Output the (X, Y) coordinate of the center of the cell containing the given text.  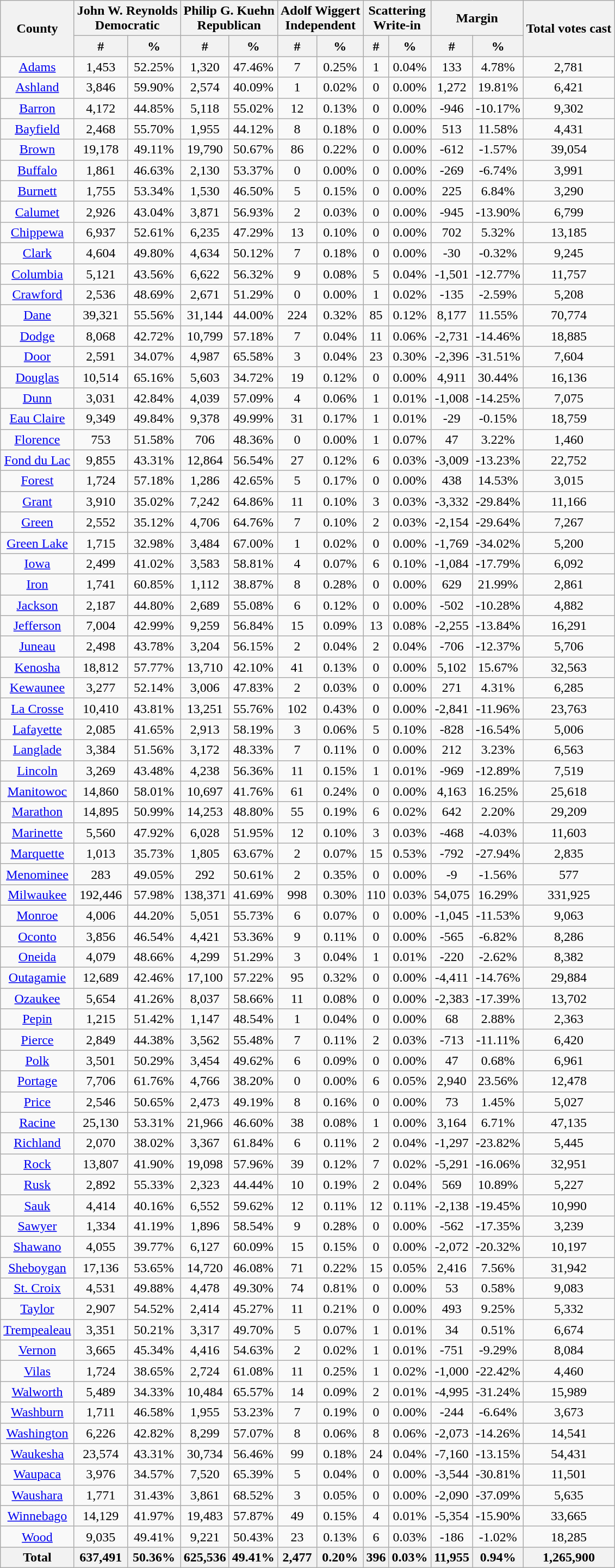
55.48% (253, 1040)
2,574 (204, 88)
46.60% (253, 1123)
396 (376, 1557)
192,446 (101, 895)
-5,291 (451, 1164)
577 (569, 874)
-13.15% (498, 1454)
4,766 (204, 1081)
3,269 (101, 771)
38.65% (154, 1371)
4,531 (101, 1288)
Total (37, 1557)
-2,072 (451, 1247)
12,689 (101, 978)
19 (297, 377)
31,144 (204, 315)
1,112 (204, 584)
Manitowoc (37, 791)
7,520 (204, 1474)
55.08% (253, 605)
Winnebago (37, 1516)
-2,396 (451, 357)
Washington (37, 1433)
-186 (451, 1536)
-706 (451, 647)
4.31% (498, 688)
292 (204, 874)
4,478 (204, 1288)
24 (376, 1454)
Pierce (37, 1040)
3,665 (101, 1350)
0.94% (498, 1557)
Calumet (37, 212)
25,618 (569, 791)
11,757 (569, 274)
5,102 (451, 667)
0.51% (498, 1330)
-1.56% (498, 874)
Iron (37, 584)
4,911 (451, 377)
-0.15% (498, 419)
11.58% (498, 129)
Eau Claire (37, 419)
Shawano (37, 1247)
-14.76% (498, 978)
17,136 (101, 1268)
2,913 (204, 729)
41.90% (154, 1164)
-30.81% (498, 1474)
55.73% (253, 915)
-220 (451, 957)
4,414 (101, 1205)
56.36% (253, 771)
-2,731 (451, 336)
-3,009 (451, 460)
Philip G. KuehnRepublican (229, 18)
6,563 (569, 750)
1,147 (204, 1019)
11.55% (498, 315)
2,835 (569, 853)
-13.23% (498, 460)
-2,255 (451, 626)
19,178 (101, 150)
54,075 (451, 895)
42.10% (253, 667)
38.87% (253, 584)
50.67% (253, 150)
-3,544 (451, 1474)
44.20% (154, 915)
16.29% (498, 895)
54.63% (253, 1350)
6.71% (498, 1123)
3,910 (101, 501)
27 (297, 460)
2,552 (101, 522)
-31.51% (498, 357)
-30 (451, 253)
-2.59% (498, 295)
56.46% (253, 1454)
52.25% (154, 67)
41 (297, 667)
-2,073 (451, 1433)
18,885 (569, 336)
Polk (37, 1061)
3,172 (204, 750)
Burnett (37, 191)
1,334 (101, 1226)
53.23% (253, 1412)
41.65% (154, 729)
Ozaukee (37, 999)
58.81% (253, 563)
4,634 (204, 253)
49.62% (253, 1061)
-612 (451, 150)
-565 (451, 936)
ScatteringWrite-in (397, 18)
706 (204, 439)
47.46% (253, 67)
-29.84% (498, 501)
49.05% (154, 874)
0.35% (340, 874)
Portage (37, 1081)
68 (451, 1019)
47,135 (569, 1123)
9,063 (569, 915)
-4,411 (451, 978)
43.78% (154, 647)
-2,138 (451, 1205)
60.09% (253, 1247)
22,752 (569, 460)
41.97% (154, 1516)
625,536 (204, 1557)
50.43% (253, 1536)
14 (297, 1392)
9.25% (498, 1309)
3,673 (569, 1412)
-34.02% (498, 543)
225 (451, 191)
Trempealeau (37, 1330)
19.81% (498, 88)
6,226 (101, 1433)
Price (37, 1102)
60.85% (154, 584)
54,431 (569, 1454)
59.90% (154, 88)
3,204 (204, 647)
50.36% (154, 1557)
Kewaunee (37, 688)
Bayfield (37, 129)
40.09% (253, 88)
-7,160 (451, 1454)
57.98% (154, 895)
4,163 (451, 791)
49.88% (154, 1288)
7,519 (569, 771)
Waupaca (37, 1474)
1,265,900 (569, 1557)
-244 (451, 1412)
68.52% (253, 1495)
55.56% (154, 315)
44.80% (154, 605)
11,166 (569, 501)
1,320 (204, 67)
46.63% (154, 170)
65.58% (253, 357)
58.19% (253, 729)
6,028 (204, 833)
702 (451, 232)
50.61% (253, 874)
74 (297, 1288)
0.20% (340, 1557)
Vilas (37, 1371)
0.68% (498, 1061)
3,846 (101, 88)
53.31% (154, 1123)
-1,000 (451, 1371)
5,118 (204, 108)
Crawford (37, 295)
14,860 (101, 791)
-14.25% (498, 398)
0.43% (340, 709)
13,702 (569, 999)
2,416 (451, 1268)
1,272 (451, 88)
8,084 (569, 1350)
10,484 (204, 1392)
Wood (37, 1536)
2,849 (101, 1040)
51.56% (154, 750)
283 (101, 874)
-31.24% (498, 1392)
99 (297, 1454)
35.12% (154, 522)
1.45% (498, 1102)
57.07% (253, 1433)
2,130 (204, 170)
Sauk (37, 1205)
3,290 (569, 191)
31.43% (154, 1495)
-6.82% (498, 936)
23,763 (569, 709)
50.12% (253, 253)
55.70% (154, 129)
4,172 (101, 108)
58.01% (154, 791)
10,990 (569, 1205)
10,514 (101, 377)
15,989 (569, 1392)
50.29% (154, 1061)
1,805 (204, 853)
65.39% (253, 1474)
County (37, 28)
49.84% (154, 419)
32,951 (569, 1164)
St. Croix (37, 1288)
16.25% (498, 791)
Waukesha (37, 1454)
49.99% (253, 419)
57.77% (154, 667)
0.81% (340, 1288)
-37.09% (498, 1495)
Adolf WiggertIndependent (320, 18)
6,420 (569, 1040)
Oneida (37, 957)
629 (451, 584)
3,239 (569, 1226)
2,861 (569, 584)
55.02% (253, 108)
14,253 (204, 812)
2,671 (204, 295)
16,291 (569, 626)
513 (451, 129)
9,302 (569, 108)
5,560 (101, 833)
17,100 (204, 978)
2,781 (569, 67)
14,895 (101, 812)
47.83% (253, 688)
30,734 (204, 1454)
3,277 (101, 688)
3,484 (204, 543)
6,235 (204, 232)
12,478 (569, 1081)
5.32% (498, 232)
6,092 (569, 563)
1,741 (101, 584)
61.76% (154, 1081)
La Crosse (37, 709)
5,006 (569, 729)
44.38% (154, 1040)
15.67% (498, 667)
3,384 (101, 750)
48.66% (154, 957)
5,706 (569, 647)
49.70% (253, 1330)
-23.82% (498, 1143)
9,221 (204, 1536)
0.58% (498, 1288)
18,285 (569, 1536)
56.93% (253, 212)
6,421 (569, 88)
38.20% (253, 1081)
-6.74% (498, 170)
5,603 (204, 377)
19,483 (204, 1516)
-468 (451, 833)
50.21% (154, 1330)
6,285 (569, 688)
1,286 (204, 481)
6,674 (569, 1330)
65.16% (154, 377)
3,562 (204, 1040)
2,892 (101, 1185)
-16.06% (498, 1164)
11,603 (569, 833)
Dodge (37, 336)
753 (101, 439)
Columbia (37, 274)
9,349 (101, 419)
Walworth (37, 1392)
7,706 (101, 1081)
4,079 (101, 957)
Brown (37, 150)
4,238 (204, 771)
43.48% (154, 771)
53.65% (154, 1268)
5,227 (569, 1185)
138,371 (204, 895)
42.65% (253, 481)
39 (297, 1164)
9,245 (569, 253)
56.32% (253, 274)
-135 (451, 295)
18,812 (101, 667)
43.56% (154, 274)
1,861 (101, 170)
4,421 (204, 936)
31,942 (569, 1268)
39.77% (154, 1247)
42.46% (154, 978)
5,654 (101, 999)
Chippewa (37, 232)
7,004 (101, 626)
7.56% (498, 1268)
2,468 (101, 129)
2,498 (101, 647)
-562 (451, 1226)
3,454 (204, 1061)
Lincoln (37, 771)
4,039 (204, 398)
5,489 (101, 1392)
41.76% (253, 791)
2,323 (204, 1185)
73 (451, 1102)
Dane (37, 315)
3,871 (204, 212)
6.84% (498, 191)
Rock (37, 1164)
4,460 (569, 1371)
34.72% (253, 377)
57.22% (253, 978)
Marinette (37, 833)
2,546 (101, 1102)
4,299 (204, 957)
25,130 (101, 1123)
Kenosha (37, 667)
Florence (37, 439)
51.42% (154, 1019)
5,635 (569, 1495)
Juneau (37, 647)
-9 (451, 874)
-946 (451, 108)
-12.89% (498, 771)
Green (37, 522)
Sawyer (37, 1226)
61 (297, 791)
41.69% (253, 895)
-17.79% (498, 563)
Marquette (37, 853)
8,286 (569, 936)
0.16% (340, 1102)
5,200 (569, 543)
6,799 (569, 212)
-1,297 (451, 1143)
44.85% (154, 108)
53.37% (253, 170)
3,861 (204, 1495)
10,799 (204, 336)
3,501 (101, 1061)
2,499 (101, 563)
3,031 (101, 398)
-0.32% (498, 253)
23,574 (101, 1454)
2.20% (498, 812)
34.57% (154, 1474)
6,552 (204, 1205)
-19.45% (498, 1205)
3,991 (569, 170)
Buffalo (37, 170)
493 (451, 1309)
-29 (451, 419)
43.81% (154, 709)
3.23% (498, 750)
Vernon (37, 1350)
51.95% (253, 833)
-12.37% (498, 647)
38 (297, 1123)
58.66% (253, 999)
2,477 (297, 1557)
55.33% (154, 1185)
5,208 (569, 295)
212 (451, 750)
10.89% (498, 1185)
2,940 (451, 1081)
47.29% (253, 232)
-4,995 (451, 1392)
7,604 (569, 357)
569 (451, 1185)
51.58% (154, 439)
2,724 (204, 1371)
3,367 (204, 1143)
43.04% (154, 212)
Washburn (37, 1412)
21.99% (498, 584)
95 (297, 978)
John W. ReynoldsDemocratic (127, 18)
19,790 (204, 150)
9,259 (204, 626)
Milwaukee (37, 895)
42.72% (154, 336)
48.54% (253, 1019)
2,536 (101, 295)
-751 (451, 1350)
3,164 (451, 1123)
38.02% (154, 1143)
41.19% (154, 1226)
-2.62% (498, 957)
1,013 (101, 853)
Ashland (37, 88)
0.53% (410, 853)
41.26% (154, 999)
1,896 (204, 1226)
9,378 (204, 419)
44.00% (253, 315)
56.15% (253, 647)
2.88% (498, 1019)
4.78% (498, 67)
14,720 (204, 1268)
-10.17% (498, 108)
41.02% (154, 563)
Total votes cast (569, 28)
86 (297, 150)
13,185 (569, 232)
49 (297, 1516)
29,209 (569, 812)
57.87% (253, 1516)
5,027 (569, 1102)
2,926 (101, 212)
14,541 (569, 1433)
10 (297, 1185)
Racine (37, 1123)
13,710 (204, 667)
-20.32% (498, 1247)
-828 (451, 729)
-11.53% (498, 915)
-9.29% (498, 1350)
1,711 (101, 1412)
11,955 (451, 1557)
8,299 (204, 1433)
7,267 (569, 522)
2,591 (101, 357)
7,242 (204, 501)
224 (297, 315)
-1,084 (451, 563)
23.56% (498, 1081)
32.98% (154, 543)
42.99% (154, 626)
4,882 (569, 605)
50.99% (154, 812)
56.84% (253, 626)
-969 (451, 771)
7,075 (569, 398)
1,715 (101, 543)
56.54% (253, 460)
70,774 (569, 315)
4,706 (204, 522)
14.53% (498, 481)
5,121 (101, 274)
Richland (37, 1143)
Pepin (37, 1019)
6,622 (204, 274)
65.57% (253, 1392)
331,925 (569, 895)
Iowa (37, 563)
3,006 (204, 688)
33,665 (569, 1516)
-2,383 (451, 999)
2,414 (204, 1309)
-1,769 (451, 543)
6,127 (204, 1247)
-27.94% (498, 853)
3,317 (204, 1330)
10,197 (569, 1247)
1,460 (569, 439)
9,035 (101, 1536)
642 (451, 812)
34.33% (154, 1392)
5,332 (569, 1309)
64.86% (253, 501)
3,976 (101, 1474)
Margin (477, 18)
-4.03% (498, 833)
Waushara (37, 1495)
4,416 (204, 1350)
Forest (37, 481)
31 (297, 419)
Monroe (37, 915)
18,759 (569, 419)
-11.11% (498, 1040)
3,351 (101, 1330)
Dunn (37, 398)
Door (37, 357)
-6.64% (498, 1412)
52.14% (154, 688)
5,445 (569, 1143)
2,187 (101, 605)
Sheboygan (37, 1268)
57.09% (253, 398)
-502 (451, 605)
Rusk (37, 1185)
2,085 (101, 729)
11,501 (569, 1474)
16,136 (569, 377)
-11.96% (498, 709)
637,491 (101, 1557)
13,251 (204, 709)
67.00% (253, 543)
71 (297, 1268)
-1.02% (498, 1536)
6,961 (569, 1061)
-13.90% (498, 212)
438 (451, 481)
2,070 (101, 1143)
-3,332 (451, 501)
Green Lake (37, 543)
35.73% (154, 853)
49.80% (154, 253)
4,431 (569, 129)
52.61% (154, 232)
42.82% (154, 1433)
Menominee (37, 874)
2,689 (204, 605)
8,382 (569, 957)
3,015 (569, 481)
8,037 (204, 999)
10,697 (204, 791)
44.12% (253, 129)
Jackson (37, 605)
46.58% (154, 1412)
13,807 (101, 1164)
32,563 (569, 667)
48.36% (253, 439)
44.44% (253, 1185)
57.96% (253, 1164)
21,966 (204, 1123)
46.54% (154, 936)
8,068 (101, 336)
48.69% (154, 295)
-12.77% (498, 274)
53.34% (154, 191)
Oconto (37, 936)
53.36% (253, 936)
-15.90% (498, 1516)
110 (376, 895)
63.67% (253, 853)
14,129 (101, 1516)
40.16% (154, 1205)
Fond du Lac (37, 460)
55.76% (253, 709)
54.52% (154, 1309)
0.24% (340, 791)
-1,008 (451, 398)
133 (451, 67)
-5,354 (451, 1516)
-2,090 (451, 1495)
64.76% (253, 522)
-1,501 (451, 274)
4,006 (101, 915)
-1,045 (451, 915)
-1.57% (498, 150)
1,530 (204, 191)
58.54% (253, 1226)
-14.26% (498, 1433)
-22.42% (498, 1371)
-13.84% (498, 626)
35.02% (154, 501)
61.84% (253, 1143)
45.27% (253, 1309)
30.44% (498, 377)
-29.64% (498, 522)
Barron (37, 108)
61.08% (253, 1371)
1,755 (101, 191)
19,098 (204, 1164)
Marathon (37, 812)
-2,841 (451, 709)
-2,154 (451, 522)
2,907 (101, 1309)
3.22% (498, 439)
Langlade (37, 750)
1,453 (101, 67)
39,321 (101, 315)
5,051 (204, 915)
1,771 (101, 1495)
6,937 (101, 232)
48.33% (253, 750)
4,987 (204, 357)
1,215 (101, 1019)
45.34% (154, 1350)
-17.35% (498, 1226)
3,856 (101, 936)
39,054 (569, 150)
102 (297, 709)
50.65% (154, 1102)
-792 (451, 853)
47.92% (154, 833)
49.19% (253, 1102)
34.07% (154, 357)
4,055 (101, 1247)
-945 (451, 212)
29,884 (569, 978)
-17.39% (498, 999)
Outagamie (37, 978)
49.30% (253, 1288)
Taylor (37, 1309)
4,604 (101, 253)
10,410 (101, 709)
271 (451, 688)
46.08% (253, 1268)
55 (297, 812)
85 (376, 315)
-16.54% (498, 729)
59.62% (253, 1205)
49.11% (154, 150)
46.50% (253, 191)
998 (297, 895)
12,864 (204, 460)
9,083 (569, 1288)
2,363 (569, 1019)
-10.28% (498, 605)
Clark (37, 253)
48.80% (253, 812)
-14.46% (498, 336)
53 (451, 1288)
8,177 (451, 315)
-713 (451, 1040)
34 (451, 1330)
9,855 (101, 460)
0.21% (340, 1309)
2,473 (204, 1102)
-269 (451, 170)
42.84% (154, 398)
Grant (37, 501)
Douglas (37, 377)
Adams (37, 67)
Jefferson (37, 626)
Lafayette (37, 729)
3,583 (204, 563)
